Scan for the cell matching the given text and deliver its [X, Y] coordinate at center. 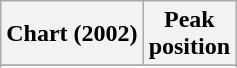
Chart (2002) [72, 34]
Peakposition [189, 34]
